Extract the [X, Y] coordinate from the center of the cell holding the provided text.  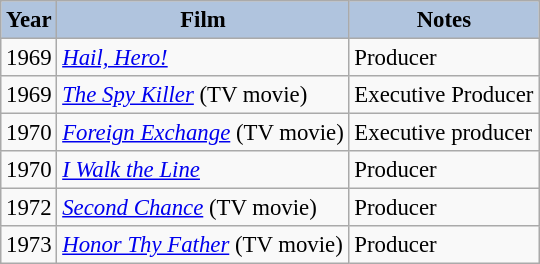
Film [203, 20]
Year [29, 20]
Notes [444, 20]
I Walk the Line [203, 170]
1973 [29, 245]
1972 [29, 208]
Hail, Hero! [203, 58]
Foreign Exchange (TV movie) [203, 133]
Executive producer [444, 133]
Second Chance (TV movie) [203, 208]
Honor Thy Father (TV movie) [203, 245]
The Spy Killer (TV movie) [203, 95]
Executive Producer [444, 95]
